Scan for the cell matching the given text and deliver its (X, Y) coordinate at center. 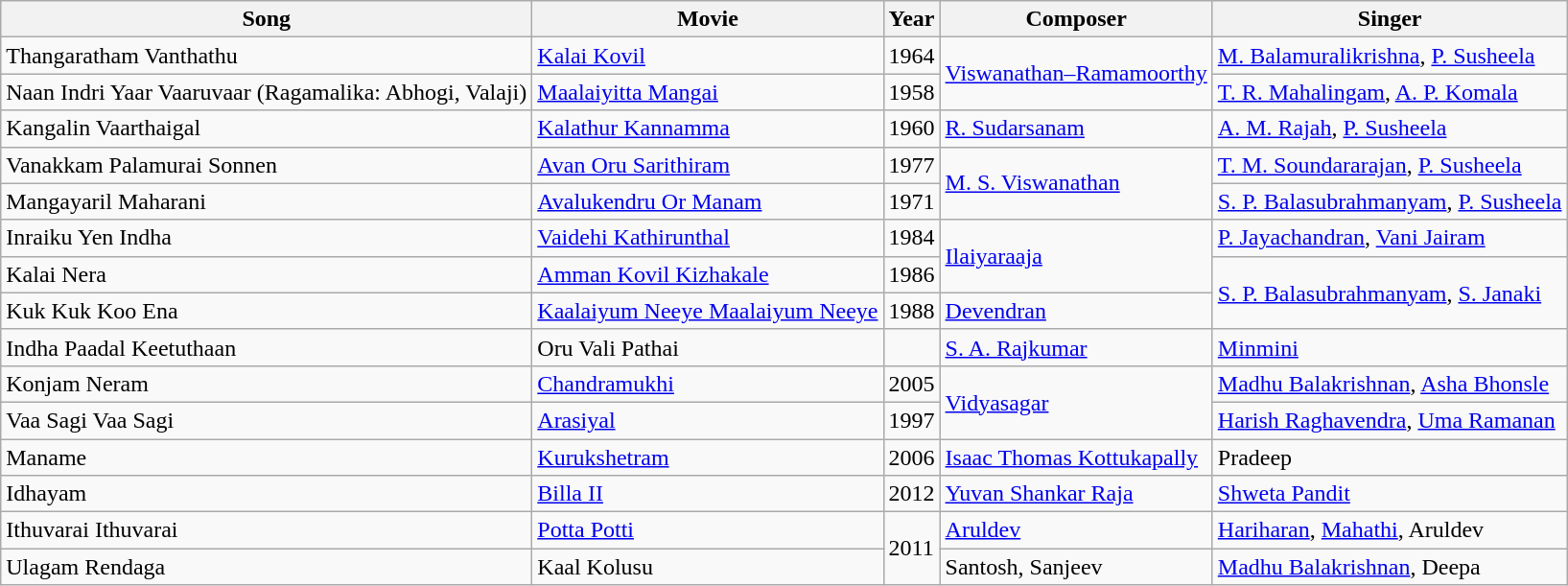
1984 (911, 238)
Movie (708, 19)
M. S. Viswanathan (1076, 183)
Isaac Thomas Kottukapally (1076, 457)
A. M. Rajah, P. Susheela (1390, 129)
Yuvan Shankar Raja (1076, 494)
Amman Kovil Kizhakale (708, 274)
Hariharan, Mahathi, Aruldev (1390, 530)
Kurukshetram (708, 457)
Inraiku Yen Indha (267, 238)
Avalukendru Or Manam (708, 201)
Avan Oru Sarithiram (708, 165)
Santosh, Sanjeev (1076, 567)
Kuk Kuk Koo Ena (267, 311)
1986 (911, 274)
T. M. Soundararajan, P. Susheela (1390, 165)
Vaa Sagi Vaa Sagi (267, 420)
S. P. Balasubrahmanyam, P. Susheela (1390, 201)
Ithuvarai Ithuvarai (267, 530)
Arasiyal (708, 420)
1958 (911, 92)
Song (267, 19)
Year (911, 19)
Singer (1390, 19)
Madhu Balakrishnan, Asha Bhonsle (1390, 384)
Vaidehi Kathirunthal (708, 238)
1997 (911, 420)
P. Jayachandran, Vani Jairam (1390, 238)
Devendran (1076, 311)
Idhayam (267, 494)
Maname (267, 457)
S. A. Rajkumar (1076, 347)
2006 (911, 457)
Aruldev (1076, 530)
Billa II (708, 494)
Indha Paadal Keetuthaan (267, 347)
Composer (1076, 19)
2011 (911, 549)
Potta Potti (708, 530)
R. Sudarsanam (1076, 129)
Viswanathan–Ramamoorthy (1076, 74)
1977 (911, 165)
Vidyasagar (1076, 402)
Shweta Pandit (1390, 494)
Kalai Kovil (708, 56)
Oru Vali Pathai (708, 347)
Naan Indri Yaar Vaaruvaar (Ragamalika: Abhogi, Valaji) (267, 92)
Thangaratham Vanthathu (267, 56)
1988 (911, 311)
Minmini (1390, 347)
Pradeep (1390, 457)
1971 (911, 201)
S. P. Balasubrahmanyam, S. Janaki (1390, 293)
Kaal Kolusu (708, 567)
1960 (911, 129)
2005 (911, 384)
1964 (911, 56)
2012 (911, 494)
Kalai Nera (267, 274)
Chandramukhi (708, 384)
T. R. Mahalingam, A. P. Komala (1390, 92)
Konjam Neram (267, 384)
Kangalin Vaarthaigal (267, 129)
Kalathur Kannamma (708, 129)
Ilaiyaraaja (1076, 256)
Harish Raghavendra, Uma Ramanan (1390, 420)
Vanakkam Palamurai Sonnen (267, 165)
Madhu Balakrishnan, Deepa (1390, 567)
Kaalaiyum Neeye Maalaiyum Neeye (708, 311)
Ulagam Rendaga (267, 567)
M. Balamuralikrishna, P. Susheela (1390, 56)
Maalaiyitta Mangai (708, 92)
Mangayaril Maharani (267, 201)
